Pinpoint the cell where the given text exists, returning its (X, Y) midpoint coordinate. 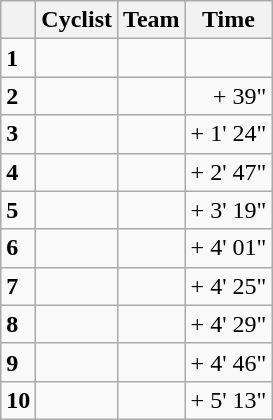
+ 4' 46" (228, 362)
+ 4' 01" (228, 248)
Time (228, 20)
+ 39" (228, 96)
+ 3' 19" (228, 210)
3 (18, 134)
7 (18, 286)
4 (18, 172)
2 (18, 96)
1 (18, 58)
+ 1' 24" (228, 134)
9 (18, 362)
+ 4' 29" (228, 324)
6 (18, 248)
+ 5' 13" (228, 400)
8 (18, 324)
Cyclist (77, 20)
Team (152, 20)
5 (18, 210)
+ 4' 25" (228, 286)
+ 2' 47" (228, 172)
10 (18, 400)
